Pinpoint the cell where the given text exists, returning its [X, Y] midpoint coordinate. 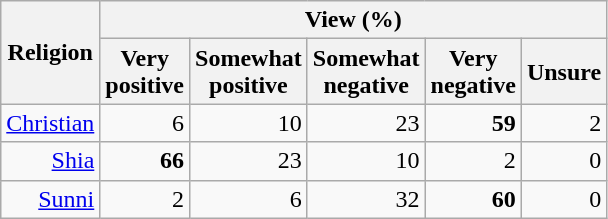
Shia [50, 161]
60 [473, 199]
59 [473, 123]
66 [145, 161]
32 [366, 199]
Very negative [473, 72]
Very positive [145, 72]
View (%) [354, 20]
Somewhat positive [249, 72]
Christian [50, 123]
Somewhat negative [366, 72]
Sunni [50, 199]
Unsure [564, 72]
Religion [50, 52]
